Detect which cell encompasses the target text, then output its (x, y) center coordinate. 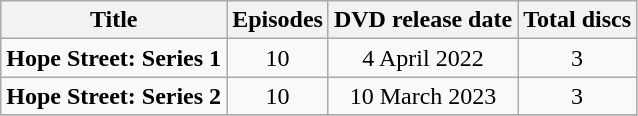
4 April 2022 (422, 58)
Title (114, 20)
Hope Street: Series 2 (114, 96)
DVD release date (422, 20)
Hope Street: Series 1 (114, 58)
Episodes (278, 20)
10 March 2023 (422, 96)
Total discs (578, 20)
